Locate the cell with the specified text and output its [x, y] center coordinate. 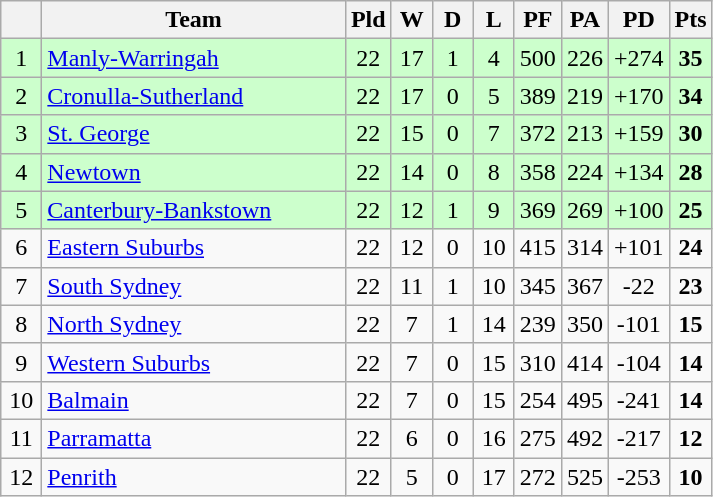
16 [494, 438]
272 [538, 477]
525 [584, 477]
500 [538, 58]
269 [584, 210]
PF [538, 20]
254 [538, 400]
35 [690, 58]
34 [690, 96]
-253 [638, 477]
Penrith [194, 477]
239 [538, 324]
495 [584, 400]
D [452, 20]
+159 [638, 134]
415 [538, 248]
Pld [368, 20]
389 [538, 96]
Pts [690, 20]
Western Suburbs [194, 362]
358 [538, 172]
367 [584, 286]
Parramatta [194, 438]
224 [584, 172]
+101 [638, 248]
226 [584, 58]
414 [584, 362]
30 [690, 134]
372 [538, 134]
Eastern Suburbs [194, 248]
-101 [638, 324]
28 [690, 172]
213 [584, 134]
South Sydney [194, 286]
23 [690, 286]
369 [538, 210]
310 [538, 362]
-22 [638, 286]
Manly-Warringah [194, 58]
Cronulla-Sutherland [194, 96]
25 [690, 210]
275 [538, 438]
+274 [638, 58]
2 [22, 96]
+170 [638, 96]
314 [584, 248]
345 [538, 286]
Team [194, 20]
3 [22, 134]
-104 [638, 362]
St. George [194, 134]
PD [638, 20]
+100 [638, 210]
350 [584, 324]
492 [584, 438]
W [412, 20]
Newtown [194, 172]
-241 [638, 400]
24 [690, 248]
219 [584, 96]
Canterbury-Bankstown [194, 210]
-217 [638, 438]
L [494, 20]
+134 [638, 172]
Balmain [194, 400]
North Sydney [194, 324]
PA [584, 20]
